Identify which cell holds the provided text, then report its (X, Y) central coordinate. 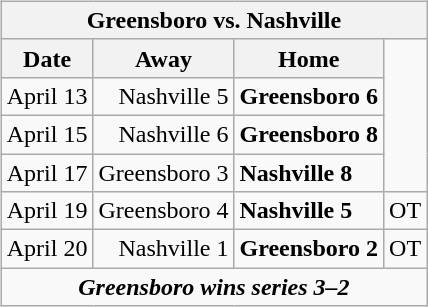
Date (47, 58)
April 13 (47, 96)
Greensboro 6 (309, 96)
Home (309, 58)
April 17 (47, 173)
April 19 (47, 211)
Greensboro 4 (164, 211)
Nashville 6 (164, 134)
Greensboro vs. Nashville (214, 20)
Greensboro 3 (164, 173)
Nashville 8 (309, 173)
Greensboro 8 (309, 134)
Nashville 1 (164, 249)
April 15 (47, 134)
Greensboro wins series 3–2 (214, 287)
Greensboro 2 (309, 249)
Away (164, 58)
April 20 (47, 249)
